Find where the given text appears and provide that cell's center as (x, y) coordinate. 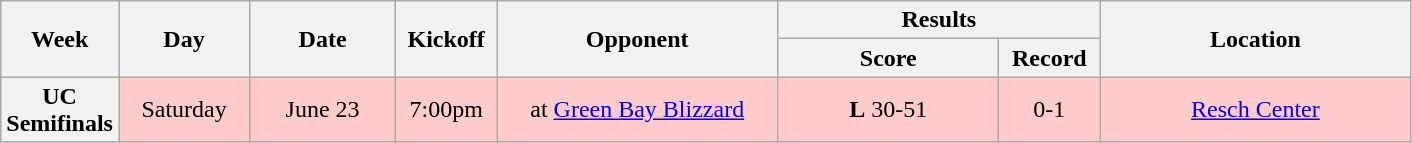
L 30-51 (888, 110)
Results (939, 20)
Resch Center (1256, 110)
Location (1256, 39)
Date (323, 39)
Week (60, 39)
Score (888, 58)
Opponent (638, 39)
Day (184, 39)
at Green Bay Blizzard (638, 110)
UC Semifinals (60, 110)
June 23 (323, 110)
0-1 (1050, 110)
Kickoff (446, 39)
7:00pm (446, 110)
Saturday (184, 110)
Record (1050, 58)
